Scan for the cell matching the given text and deliver its (x, y) coordinate at center. 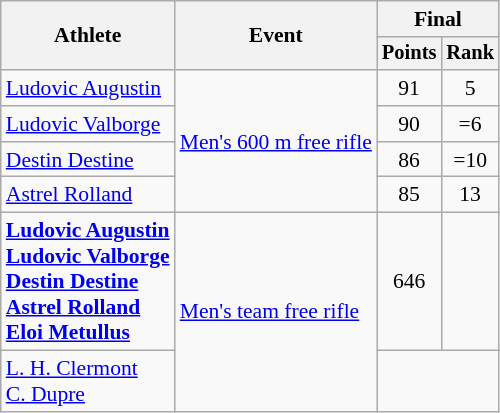
85 (409, 195)
Athlete (88, 36)
Ludovic Valborge (88, 124)
L. H. ClermontC. Dupre (88, 382)
Ludovic Augustin (88, 88)
91 (409, 88)
Ludovic AugustinLudovic ValborgeDestin DestineAstrel RollandEloi Metullus (88, 282)
5 (470, 88)
Rank (470, 54)
Points (409, 54)
Men's 600 m free rifle (276, 141)
13 (470, 195)
Men's team free rifle (276, 312)
Destin Destine (88, 160)
=6 (470, 124)
Astrel Rolland (88, 195)
646 (409, 282)
90 (409, 124)
86 (409, 160)
Final (438, 19)
=10 (470, 160)
Event (276, 36)
